Return [x, y] of the center of cell containing provided text 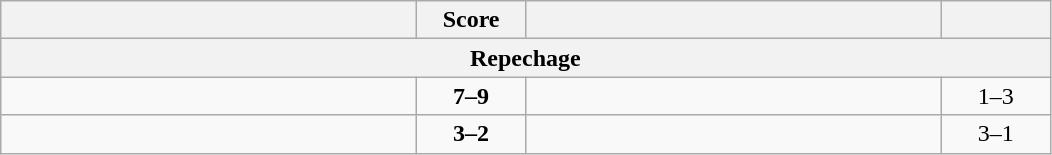
1–3 [996, 96]
Repechage [526, 58]
Score [472, 20]
7–9 [472, 96]
3–2 [472, 134]
3–1 [996, 134]
